Scan for the cell matching the given text and deliver its (x, y) coordinate at center. 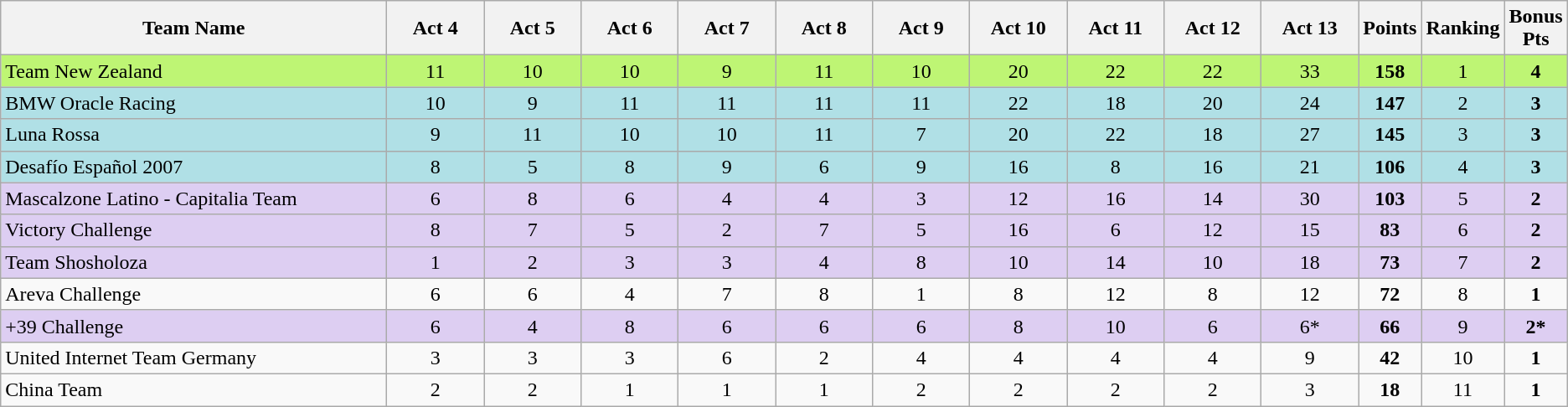
Act 8 (824, 28)
Act 7 (727, 28)
BMW Oracle Racing (194, 103)
Points (1390, 28)
2* (1536, 326)
6* (1310, 326)
Team New Zealand (194, 71)
United Internet Team Germany (194, 358)
147 (1390, 103)
China Team (194, 389)
Act 10 (1019, 28)
Act 9 (921, 28)
42 (1390, 358)
Ranking (1462, 28)
15 (1310, 230)
Act 11 (1116, 28)
Victory Challenge (194, 230)
Luna Rossa (194, 135)
Areva Challenge (194, 294)
Team Name (194, 28)
103 (1390, 198)
Act 5 (533, 28)
21 (1310, 167)
24 (1310, 103)
66 (1390, 326)
30 (1310, 198)
Bonus Pts (1536, 28)
Team Shosholoza (194, 262)
Act 4 (436, 28)
73 (1390, 262)
145 (1390, 135)
Act 6 (630, 28)
33 (1310, 71)
Desafío Español 2007 (194, 167)
+39 Challenge (194, 326)
158 (1390, 71)
Mascalzone Latino - Capitalia Team (194, 198)
106 (1390, 167)
27 (1310, 135)
Act 13 (1310, 28)
Act 12 (1213, 28)
72 (1390, 294)
83 (1390, 230)
